Find where the given text appears and provide that cell's center as (X, Y) coordinate. 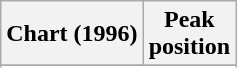
Chart (1996) (72, 34)
Peakposition (189, 34)
